For the text-containing cell, return its midpoint in [x, y] coordinate format. 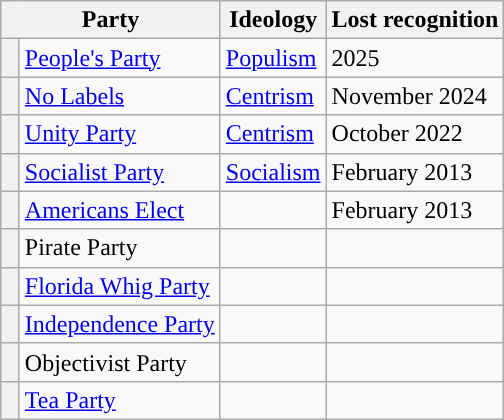
October 2022 [415, 134]
Ideology [273, 20]
Pirate Party [120, 248]
Socialist Party [120, 172]
Independence Party [120, 324]
Unity Party [120, 134]
Florida Whig Party [120, 286]
Americans Elect [120, 210]
Tea Party [120, 400]
November 2024 [415, 96]
2025 [415, 58]
Socialism [273, 172]
People's Party [120, 58]
Populism [273, 58]
No Labels [120, 96]
Objectivist Party [120, 362]
Party [111, 20]
Lost recognition [415, 20]
